Pinpoint the cell where the given text exists, returning its (x, y) midpoint coordinate. 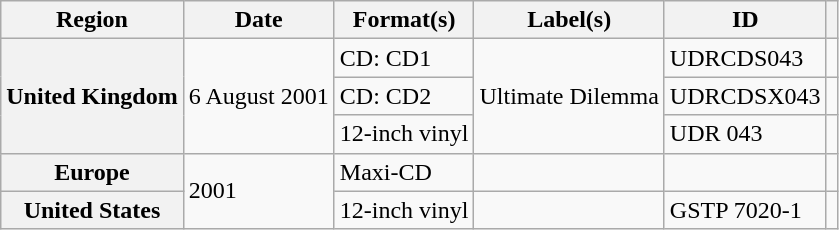
Format(s) (404, 20)
Label(s) (569, 20)
CD: CD1 (404, 58)
GSTP 7020-1 (745, 210)
2001 (258, 191)
ID (745, 20)
CD: CD2 (404, 96)
Europe (92, 172)
UDRCDS043 (745, 58)
Ultimate Dilemma (569, 96)
Region (92, 20)
United Kingdom (92, 96)
UDRCDSX043 (745, 96)
6 August 2001 (258, 96)
United States (92, 210)
UDR 043 (745, 134)
Maxi-CD (404, 172)
Date (258, 20)
